Detect which cell encompasses the target text, then output its (x, y) center coordinate. 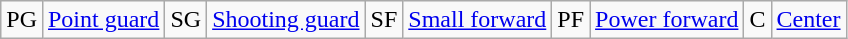
PG (22, 20)
Center (808, 20)
C (758, 20)
SG (186, 20)
Shooting guard (286, 20)
PF (571, 20)
Point guard (103, 20)
Power forward (667, 20)
SF (384, 20)
Small forward (478, 20)
